Search for the cell housing the specified text and yield its [x, y] center coordinate. 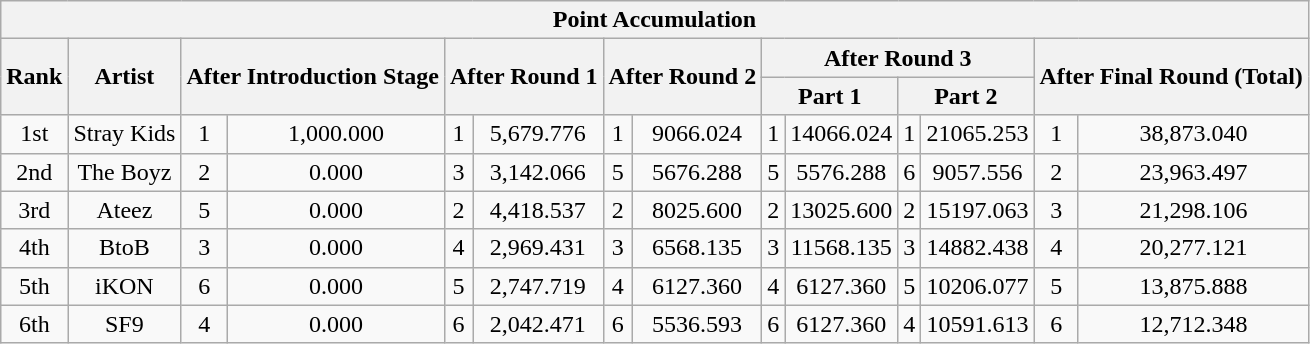
2,969.431 [538, 248]
iKON [124, 286]
13,875.888 [1193, 286]
The Boyz [124, 172]
9066.024 [698, 134]
After Final Round (Total) [1171, 77]
Part 1 [830, 96]
After Round 3 [898, 58]
14066.024 [842, 134]
10591.613 [978, 324]
6568.135 [698, 248]
15197.063 [978, 210]
2,042.471 [538, 324]
5676.288 [698, 172]
Point Accumulation [655, 20]
10206.077 [978, 286]
20,277.121 [1193, 248]
6th [34, 324]
38,873.040 [1193, 134]
12,712.348 [1193, 324]
SF9 [124, 324]
2,747.719 [538, 286]
11568.135 [842, 248]
5536.593 [698, 324]
5,679.776 [538, 134]
8025.600 [698, 210]
BtoB [124, 248]
Artist [124, 77]
3,142.066 [538, 172]
4,418.537 [538, 210]
3rd [34, 210]
Stray Kids [124, 134]
9057.556 [978, 172]
5576.288 [842, 172]
After Introduction Stage [313, 77]
1st [34, 134]
13025.600 [842, 210]
Rank [34, 77]
21065.253 [978, 134]
2nd [34, 172]
14882.438 [978, 248]
4th [34, 248]
Part 2 [966, 96]
After Round 2 [682, 77]
After Round 1 [524, 77]
5th [34, 286]
21,298.106 [1193, 210]
23,963.497 [1193, 172]
Ateez [124, 210]
1,000.000 [336, 134]
